Return the [x, y] coordinate for the center point of the cell that contains the specified text.  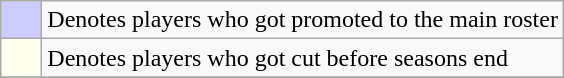
Denotes players who got promoted to the main roster [303, 20]
Denotes players who got cut before seasons end [303, 58]
